Locate the cell with the specified text and output its [X, Y] center coordinate. 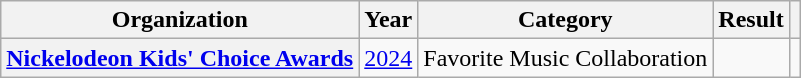
Nickelodeon Kids' Choice Awards [180, 58]
Organization [180, 20]
2024 [388, 58]
Result [751, 20]
Category [566, 20]
Year [388, 20]
Favorite Music Collaboration [566, 58]
